Scan for the cell matching the given text and deliver its [X, Y] coordinate at center. 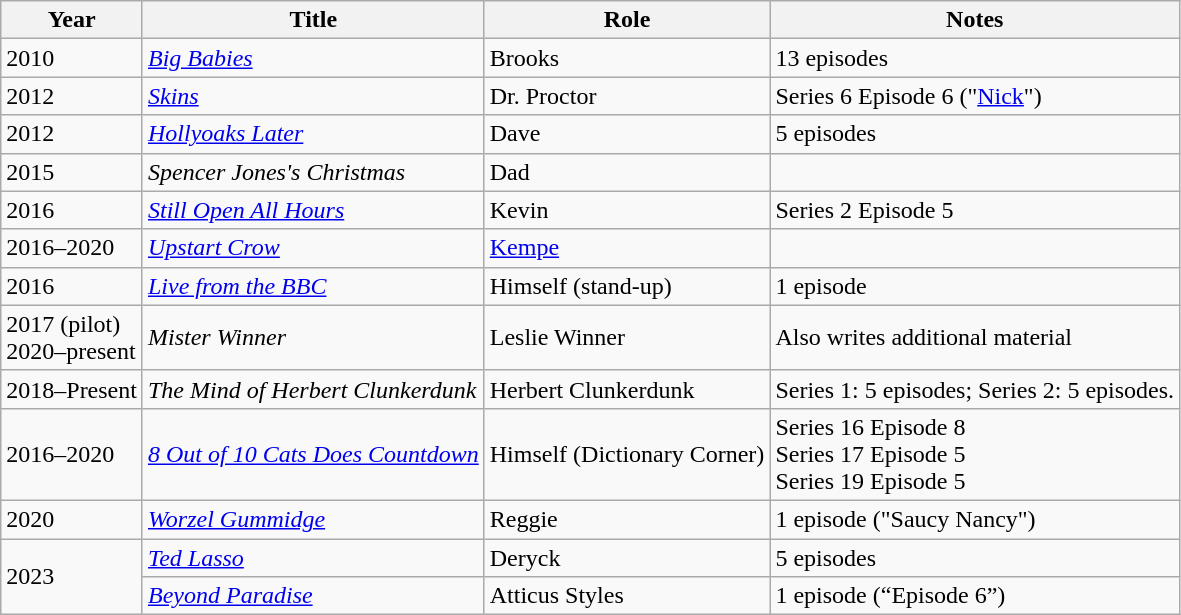
Brooks [627, 58]
Ted Lasso [313, 557]
2020 [72, 519]
2018–Present [72, 389]
Mister Winner [313, 338]
Spencer Jones's Christmas [313, 172]
Leslie Winner [627, 338]
The Mind of Herbert Clunkerdunk [313, 389]
Skins [313, 96]
1 episode [975, 286]
Himself (stand-up) [627, 286]
Dr. Proctor [627, 96]
Title [313, 20]
Role [627, 20]
1 episode ("Saucy Nancy") [975, 519]
13 episodes [975, 58]
Upstart Crow [313, 248]
Atticus Styles [627, 596]
2017 (pilot) 2020–present [72, 338]
Year [72, 20]
Still Open All Hours [313, 210]
Also writes additional material [975, 338]
2015 [72, 172]
Notes [975, 20]
Kempe [627, 248]
Worzel Gummidge [313, 519]
Reggie [627, 519]
Series 2 Episode 5 [975, 210]
1 episode (“Episode 6”) [975, 596]
2010 [72, 58]
Dave [627, 134]
Kevin [627, 210]
Series 6 Episode 6 ("Nick") [975, 96]
Series 16 Episode 8Series 17 Episode 5Series 19 Episode 5 [975, 454]
Himself (Dictionary Corner) [627, 454]
Dad [627, 172]
Beyond Paradise [313, 596]
Herbert Clunkerdunk [627, 389]
Series 1: 5 episodes; Series 2: 5 episodes. [975, 389]
2023 [72, 576]
8 Out of 10 Cats Does Countdown [313, 454]
Deryck [627, 557]
Hollyoaks Later [313, 134]
Live from the BBC [313, 286]
Big Babies [313, 58]
